Return (x, y) of the center of cell containing provided text 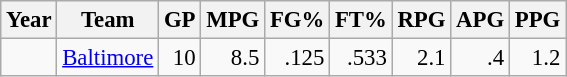
MPG (233, 20)
.533 (362, 58)
10 (180, 58)
Baltimore (108, 58)
8.5 (233, 58)
2.1 (422, 58)
1.2 (537, 58)
RPG (422, 20)
PPG (537, 20)
.125 (298, 58)
GP (180, 20)
.4 (480, 58)
FT% (362, 20)
Team (108, 20)
FG% (298, 20)
Year (29, 20)
APG (480, 20)
